Determine the [x, y] coordinate at the center of the cell enclosing the given text.  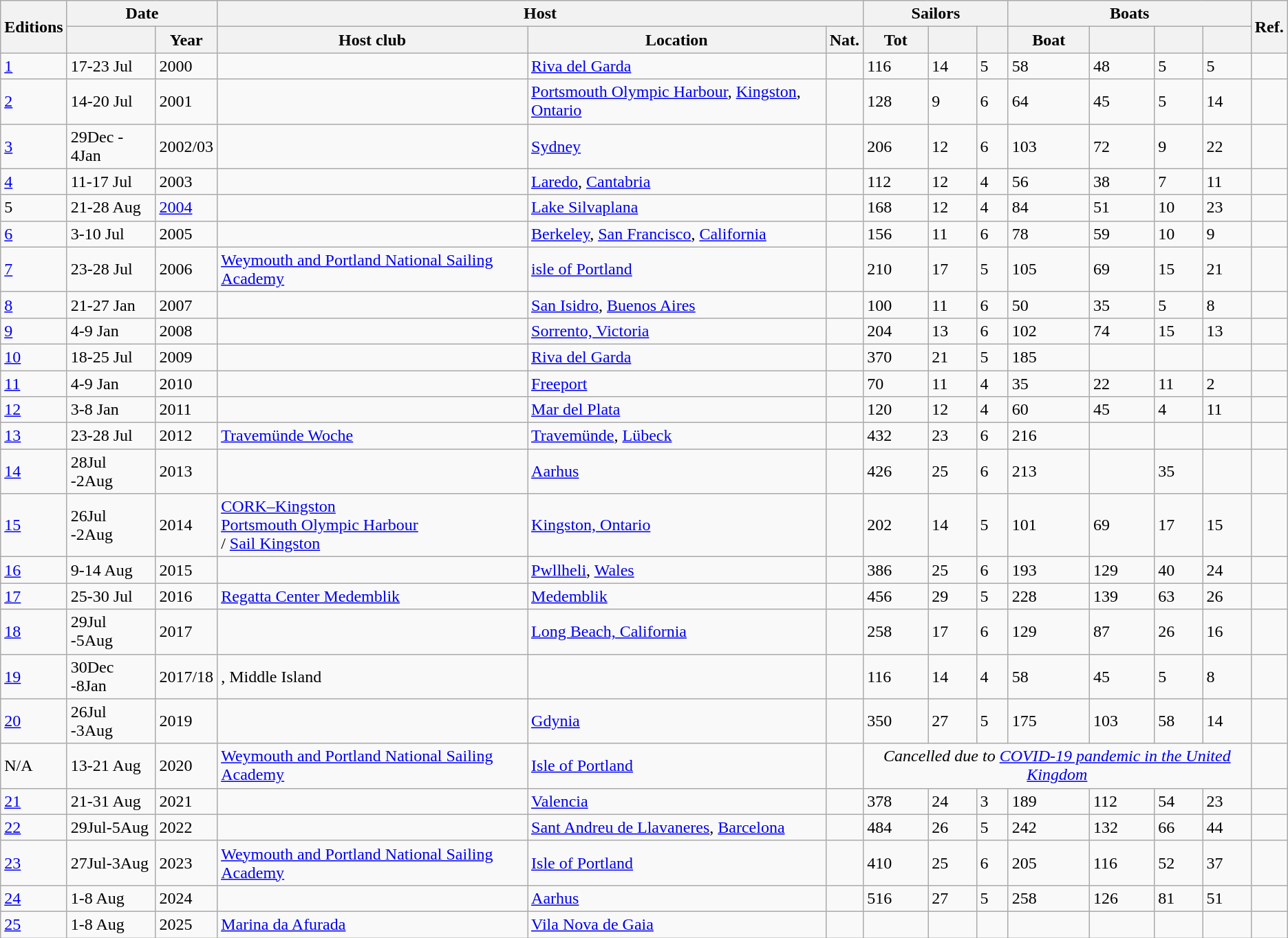
37 [1227, 862]
3-8 Jan [111, 410]
Valencia [677, 801]
40 [1179, 570]
19 [34, 677]
Sailors [936, 14]
204 [896, 331]
102 [1049, 331]
128 [896, 102]
2006 [186, 270]
Ref. [1269, 27]
101 [1049, 525]
516 [896, 898]
72 [1121, 146]
64 [1049, 102]
18 [34, 631]
2010 [186, 383]
isle of Portland [677, 270]
156 [896, 234]
29Jul -5Aug [111, 631]
2011 [186, 410]
2021 [186, 801]
Date [142, 14]
Long Beach, California [677, 631]
2023 [186, 862]
100 [896, 305]
2024 [186, 898]
206 [896, 146]
Marina da Afurada [373, 924]
2016 [186, 596]
29 [952, 596]
Freeport [677, 383]
70 [896, 383]
1 [34, 66]
Regatta Center Medemblik [373, 596]
410 [896, 862]
189 [1049, 801]
2000 [186, 66]
213 [1049, 472]
185 [1049, 357]
54 [1179, 801]
Host [541, 14]
2015 [186, 570]
Boats [1130, 14]
205 [1049, 862]
132 [1121, 827]
38 [1121, 182]
Sorrento, Victoria [677, 331]
87 [1121, 631]
484 [896, 827]
2002/03 [186, 146]
Mar del Plata [677, 410]
52 [1179, 862]
2004 [186, 208]
, Middle Island [373, 677]
13-21 Aug [111, 766]
17-23 Jul [111, 66]
105 [1049, 270]
370 [896, 357]
210 [896, 270]
2019 [186, 721]
27Jul-3Aug [111, 862]
30Dec -8Jan [111, 677]
25-30 Jul [111, 596]
Tot [896, 40]
63 [1179, 596]
Sydney [677, 146]
N/A [34, 766]
CORK–Kingston Portsmouth Olympic Harbour/ Sail Kingston [373, 525]
74 [1121, 331]
Editions [34, 27]
Boat [1049, 40]
60 [1049, 410]
Gdynia [677, 721]
66 [1179, 827]
Sant Andreu de Llavaneres, Barcelona [677, 827]
Year [186, 40]
139 [1121, 596]
Host club [373, 40]
50 [1049, 305]
120 [896, 410]
2020 [186, 766]
3-10 Jul [111, 234]
Laredo, Cantabria [677, 182]
Kingston, Ontario [677, 525]
29Jul-5Aug [111, 827]
29Dec - 4Jan [111, 146]
426 [896, 472]
2022 [186, 827]
2017/18 [186, 677]
Travemünde Woche [373, 436]
11-17 Jul [111, 182]
Pwllheli, Wales [677, 570]
202 [896, 525]
18-25 Jul [111, 357]
14-20 Jul [111, 102]
81 [1179, 898]
Medemblik [677, 596]
242 [1049, 827]
56 [1049, 182]
193 [1049, 570]
Portsmouth Olympic Harbour, Kingston, Ontario [677, 102]
San Isidro, Buenos Aires [677, 305]
Travemünde, Lübeck [677, 436]
2003 [186, 182]
21-27 Jan [111, 305]
350 [896, 721]
Berkeley, San Francisco, California [677, 234]
2008 [186, 331]
2005 [186, 234]
168 [896, 208]
28Jul -2Aug [111, 472]
Location [677, 40]
26Jul -2Aug [111, 525]
2012 [186, 436]
228 [1049, 596]
21-28 Aug [111, 208]
Nat. [844, 40]
21-31 Aug [111, 801]
2017 [186, 631]
175 [1049, 721]
84 [1049, 208]
386 [896, 570]
44 [1227, 827]
2014 [186, 525]
48 [1121, 66]
456 [896, 596]
Cancelled due to COVID-19 pandemic in the United Kingdom [1058, 766]
126 [1121, 898]
59 [1121, 234]
26Jul -3Aug [111, 721]
2001 [186, 102]
216 [1049, 436]
9-14 Aug [111, 570]
378 [896, 801]
Vila Nova de Gaia [677, 924]
Lake Silvaplana [677, 208]
20 [34, 721]
2007 [186, 305]
2009 [186, 357]
432 [896, 436]
2025 [186, 924]
78 [1049, 234]
2013 [186, 472]
